Find where the given text appears and provide that cell's center as [x, y] coordinate. 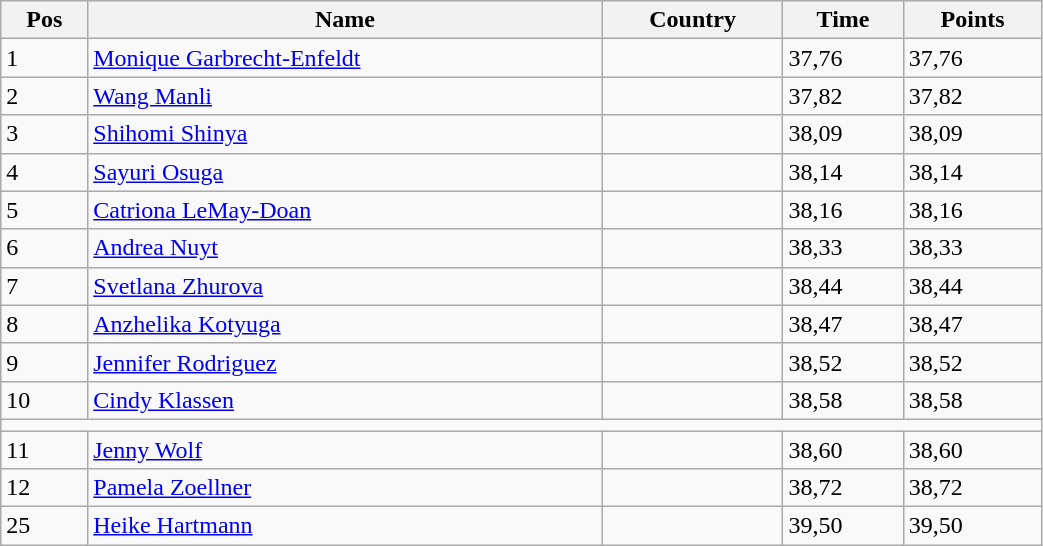
2 [44, 96]
Points [972, 20]
6 [44, 248]
Svetlana Zhurova [345, 286]
11 [44, 449]
Jenny Wolf [345, 449]
Jennifer Rodriguez [345, 362]
Cindy Klassen [345, 400]
25 [44, 526]
5 [44, 210]
9 [44, 362]
8 [44, 324]
Sayuri Osuga [345, 172]
4 [44, 172]
Shihomi Shinya [345, 134]
1 [44, 58]
Catriona LeMay-Doan [345, 210]
Monique Garbrecht-Enfeldt [345, 58]
Time [843, 20]
Name [345, 20]
10 [44, 400]
Anzhelika Kotyuga [345, 324]
12 [44, 488]
Andrea Nuyt [345, 248]
Country [692, 20]
7 [44, 286]
Pamela Zoellner [345, 488]
Pos [44, 20]
Heike Hartmann [345, 526]
3 [44, 134]
Wang Manli [345, 96]
